Pinpoint the cell where the given text exists, returning its [X, Y] midpoint coordinate. 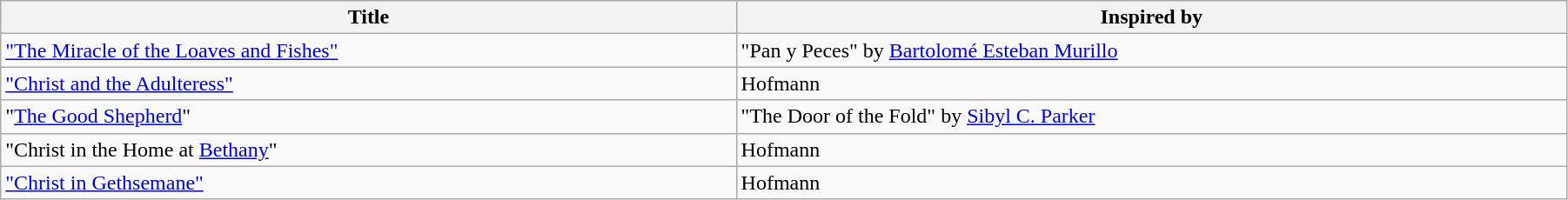
Title [369, 17]
Inspired by [1151, 17]
"The Door of the Fold" by Sibyl C. Parker [1151, 117]
"Christ in Gethsemane" [369, 183]
"Christ and the Adulteress" [369, 83]
"Christ in the Home at Bethany" [369, 150]
"The Miracle of the Loaves and Fishes" [369, 50]
"The Good Shepherd" [369, 117]
"Pan y Peces" by Bartolomé Esteban Murillo [1151, 50]
